Return (X, Y) of the center of cell containing provided text 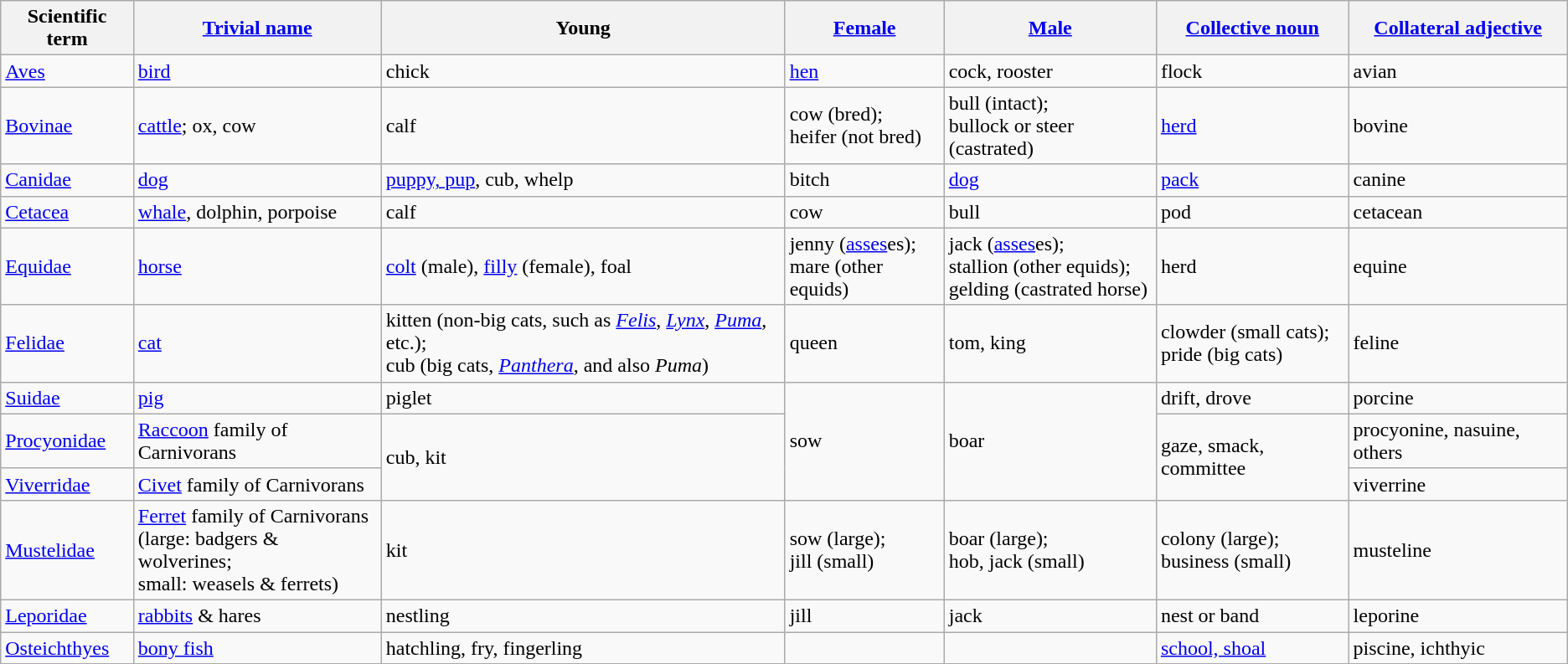
viverrine (1457, 484)
bird (257, 71)
Aves (67, 71)
Mustelidae (67, 549)
bull (1050, 212)
sow (864, 440)
hatchling, fry, fingerling (583, 647)
bull (intact);bullock or steer (castrated) (1050, 126)
gaze, smack, committee (1252, 457)
nestling (583, 615)
sow (large);jill (small) (864, 549)
kitten (non-big cats, such as Felis, Lynx, Puma, etc.);cub (big cats, Panthera, and also Puma) (583, 343)
piscine, ichthyic (1457, 647)
Female (864, 28)
colony (large);business (small) (1252, 549)
Collective noun (1252, 28)
jill (864, 615)
Viverridae (67, 484)
drift, drove (1252, 398)
jack (1050, 615)
kit (583, 549)
Equidae (67, 266)
Scientific term (67, 28)
Raccoon family of Carnivorans (257, 440)
boar (1050, 440)
canine (1457, 180)
queen (864, 343)
equine (1457, 266)
Leporidae (67, 615)
flock (1252, 71)
Trivial name (257, 28)
Canidae (67, 180)
school, shoal (1252, 647)
Collateral adjective (1457, 28)
Osteichthyes (67, 647)
musteline (1457, 549)
cetacean (1457, 212)
whale, dolphin, porpoise (257, 212)
nest or band (1252, 615)
hen (864, 71)
Cetacea (67, 212)
boar (large);hob, jack (small) (1050, 549)
horse (257, 266)
Young (583, 28)
pig (257, 398)
porcine (1457, 398)
cow (864, 212)
Bovinae (67, 126)
avian (1457, 71)
pod (1252, 212)
Male (1050, 28)
cub, kit (583, 457)
bony fish (257, 647)
puppy, pup, cub, whelp (583, 180)
jack (asseses);stallion (other equids);gelding (castrated horse) (1050, 266)
chick (583, 71)
rabbits & hares (257, 615)
cow (bred);heifer (not bred) (864, 126)
cat (257, 343)
feline (1457, 343)
colt (male), filly (female), foal (583, 266)
jenny (asseses);mare (other equids) (864, 266)
Felidae (67, 343)
leporine (1457, 615)
bovine (1457, 126)
cattle; ox, cow (257, 126)
Civet family of Carnivorans (257, 484)
bitch (864, 180)
clowder (small cats);pride (big cats) (1252, 343)
Procyonidae (67, 440)
piglet (583, 398)
pack (1252, 180)
tom, king (1050, 343)
Suidae (67, 398)
cock, rooster (1050, 71)
Ferret family of Carnivorans(large: badgers & wolverines;small: weasels & ferrets) (257, 549)
procyonine, nasuine, others (1457, 440)
